Return (X, Y) of the center of cell containing provided text 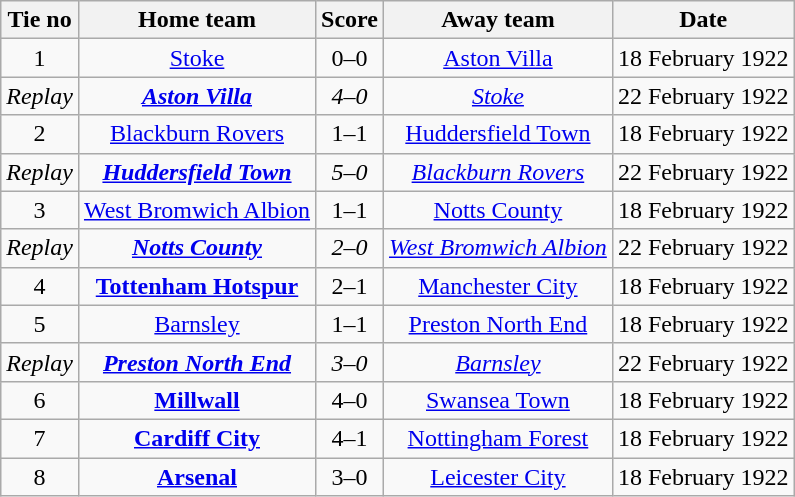
2–1 (350, 286)
Score (350, 20)
Away team (498, 20)
Nottingham Forest (498, 438)
Tottenham Hotspur (196, 286)
6 (40, 400)
Home team (196, 20)
4–1 (350, 438)
2–0 (350, 248)
5 (40, 324)
Millwall (196, 400)
5–0 (350, 172)
Leicester City (498, 477)
3 (40, 210)
Tie no (40, 20)
Date (703, 20)
4 (40, 286)
1 (40, 58)
Swansea Town (498, 400)
Cardiff City (196, 438)
7 (40, 438)
Arsenal (196, 477)
Manchester City (498, 286)
0–0 (350, 58)
8 (40, 477)
2 (40, 134)
